Provide the (X, Y) coordinate of the cell's center where the given text is located.  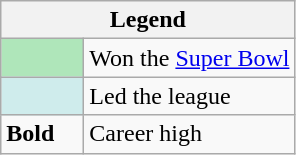
Career high (190, 134)
Bold (42, 134)
Led the league (190, 96)
Legend (148, 20)
Won the Super Bowl (190, 58)
